Output the [x, y] coordinate of the center of the cell containing the given text.  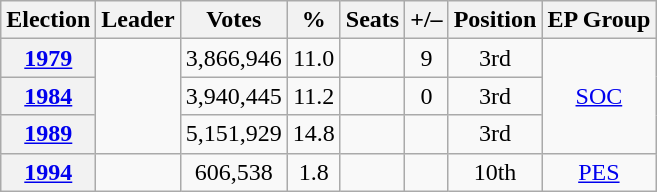
1.8 [314, 172]
1994 [48, 172]
3,866,946 [234, 58]
10th [495, 172]
SOC [599, 96]
11.2 [314, 96]
+/– [426, 20]
Position [495, 20]
3,940,445 [234, 96]
11.0 [314, 58]
0 [426, 96]
606,538 [234, 172]
1989 [48, 134]
9 [426, 58]
1979 [48, 58]
Election [48, 20]
PES [599, 172]
EP Group [599, 20]
% [314, 20]
1984 [48, 96]
Seats [372, 20]
Votes [234, 20]
Leader [138, 20]
14.8 [314, 134]
5,151,929 [234, 134]
